Locate the cell with the specified text and output its (x, y) center coordinate. 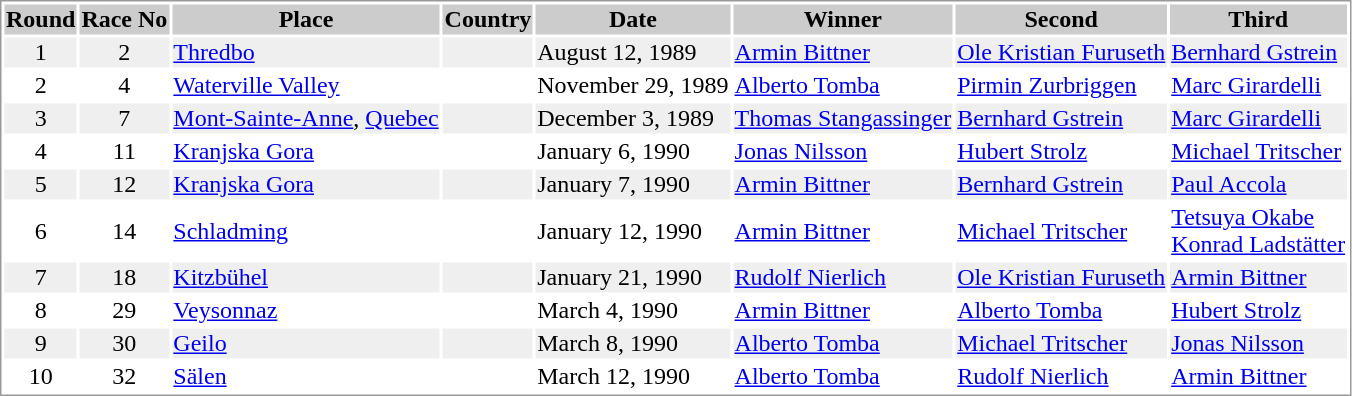
Schladming (306, 230)
August 12, 1989 (633, 53)
Round (40, 19)
Paul Accola (1258, 185)
Second (1062, 19)
1 (40, 53)
3 (40, 119)
5 (40, 185)
Kitzbühel (306, 277)
30 (124, 343)
March 4, 1990 (633, 311)
8 (40, 311)
10 (40, 377)
Geilo (306, 343)
Winner (843, 19)
Thredbo (306, 53)
Place (306, 19)
Country (488, 19)
Race No (124, 19)
6 (40, 230)
12 (124, 185)
November 29, 1989 (633, 85)
Waterville Valley (306, 85)
9 (40, 343)
December 3, 1989 (633, 119)
32 (124, 377)
Sälen (306, 377)
January 21, 1990 (633, 277)
18 (124, 277)
Thomas Stangassinger (843, 119)
January 7, 1990 (633, 185)
29 (124, 311)
Tetsuya Okabe Konrad Ladstätter (1258, 230)
Date (633, 19)
Pirmin Zurbriggen (1062, 85)
11 (124, 151)
Mont-Sainte-Anne, Quebec (306, 119)
14 (124, 230)
Veysonnaz (306, 311)
March 12, 1990 (633, 377)
March 8, 1990 (633, 343)
January 6, 1990 (633, 151)
Third (1258, 19)
January 12, 1990 (633, 230)
